Scan for the cell matching the given text and deliver its (x, y) coordinate at center. 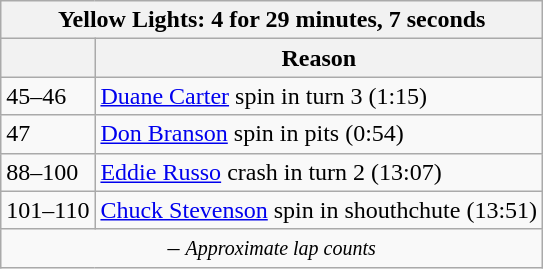
Don Branson spin in pits (0:54) (319, 134)
Duane Carter spin in turn 3 (1:15) (319, 96)
Eddie Russo crash in turn 2 (13:07) (319, 172)
Yellow Lights: 4 for 29 minutes, 7 seconds (272, 20)
45–46 (48, 96)
101–110 (48, 210)
– Approximate lap counts (272, 248)
Reason (319, 58)
47 (48, 134)
Chuck Stevenson spin in shouthchute (13:51) (319, 210)
88–100 (48, 172)
